Search for the cell housing the specified text and yield its [X, Y] center coordinate. 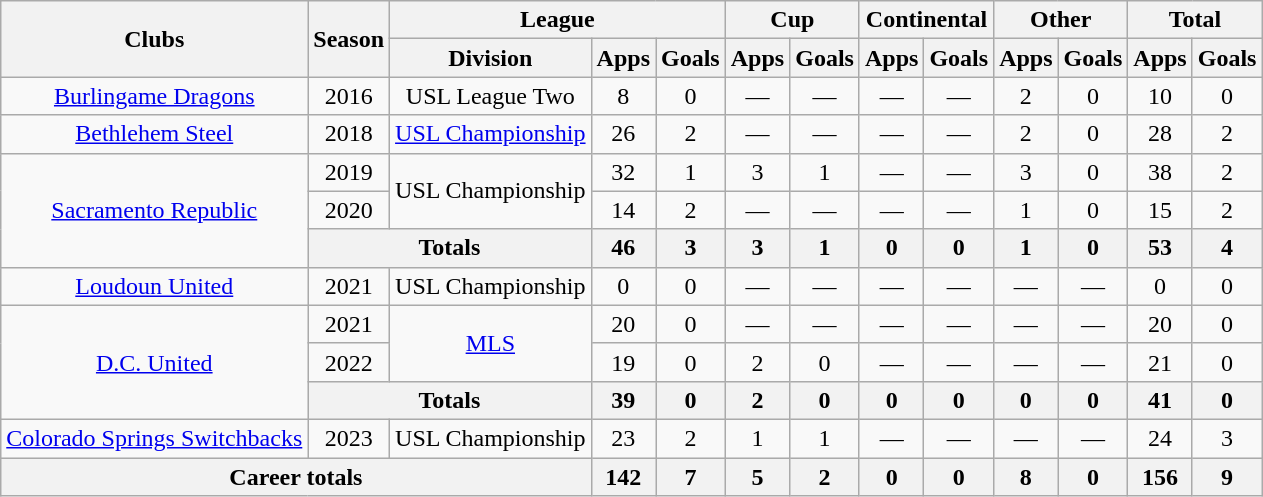
Career totals [296, 477]
26 [623, 134]
9 [1227, 477]
Division [491, 58]
41 [1160, 400]
Burlingame Dragons [154, 96]
14 [623, 210]
Other [1061, 20]
5 [757, 477]
19 [623, 362]
Total [1195, 20]
Season [349, 39]
USL League Two [491, 96]
2018 [349, 134]
Cup [792, 20]
10 [1160, 96]
28 [1160, 134]
Loudoun United [154, 286]
15 [1160, 210]
39 [623, 400]
D.C. United [154, 362]
2019 [349, 172]
38 [1160, 172]
2016 [349, 96]
46 [623, 248]
2023 [349, 438]
142 [623, 477]
Sacramento Republic [154, 210]
32 [623, 172]
2020 [349, 210]
MLS [491, 343]
League [558, 20]
21 [1160, 362]
7 [691, 477]
24 [1160, 438]
Continental [926, 20]
2022 [349, 362]
156 [1160, 477]
4 [1227, 248]
Colorado Springs Switchbacks [154, 438]
23 [623, 438]
53 [1160, 248]
Clubs [154, 39]
Bethlehem Steel [154, 134]
